Pinpoint the cell where the given text exists, returning its (X, Y) midpoint coordinate. 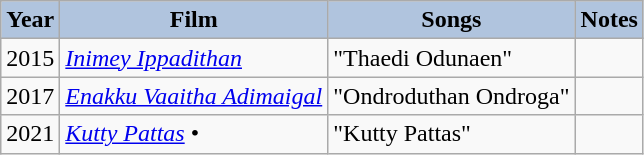
2021 (30, 134)
Film (194, 20)
"Kutty Pattas" (452, 134)
Year (30, 20)
Kutty Pattas • (194, 134)
Notes (609, 20)
Enakku Vaaitha Adimaigal (194, 96)
"Thaedi Odunaen" (452, 58)
2015 (30, 58)
Inimey Ippadithan (194, 58)
Songs (452, 20)
2017 (30, 96)
"Ondroduthan Ondroga" (452, 96)
